Pinpoint the cell where the given text exists, returning its [X, Y] midpoint coordinate. 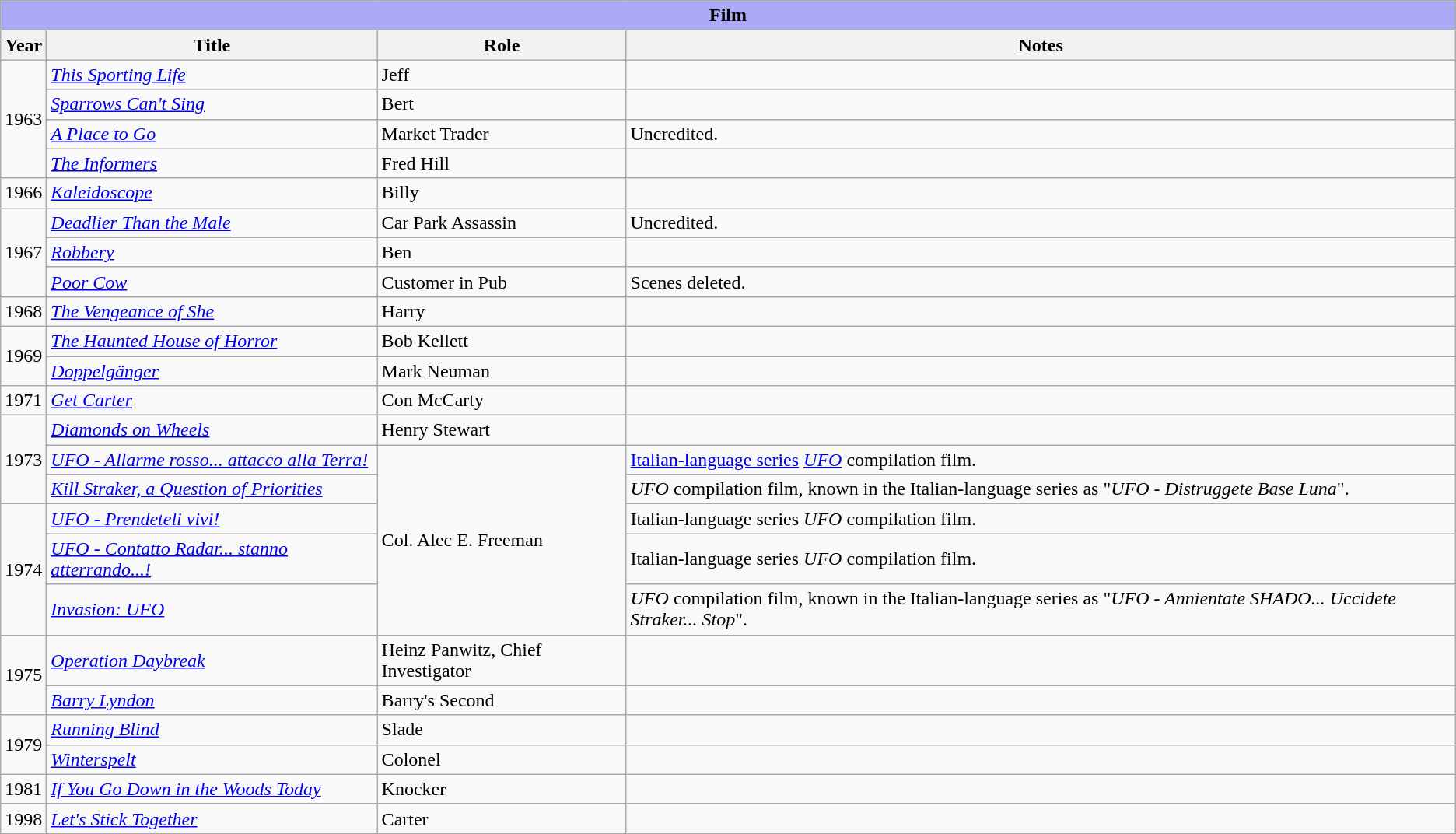
Market Trader [502, 134]
Jeff [502, 75]
1971 [23, 401]
This Sporting Life [212, 75]
Billy [502, 193]
UFO compilation film, known in the Italian-language series as "UFO - Distruggete Base Luna". [1041, 489]
Poor Cow [212, 282]
Heinz Panwitz, Chief Investigator [502, 660]
1979 [23, 745]
Henry Stewart [502, 430]
The Vengeance of She [212, 311]
Barry Lyndon [212, 700]
Scenes deleted. [1041, 282]
Invasion: UFO [212, 610]
Car Park Assassin [502, 223]
Kill Straker, a Question of Priorities [212, 489]
Bert [502, 104]
The Informers [212, 163]
Con McCarty [502, 401]
Title [212, 45]
Barry's Second [502, 700]
Deadlier Than the Male [212, 223]
Get Carter [212, 401]
Harry [502, 311]
Mark Neuman [502, 371]
1998 [23, 818]
Notes [1041, 45]
1963 [23, 119]
Sparrows Can't Sing [212, 104]
The Haunted House of Horror [212, 341]
Running Blind [212, 730]
1981 [23, 789]
UFO compilation film, known in the Italian-language series as "UFO - Annientate SHADO... Uccidete Straker... Stop". [1041, 610]
Kaleidoscope [212, 193]
Year [23, 45]
1975 [23, 675]
Let's Stick Together [212, 818]
Col. Alec E. Freeman [502, 540]
Diamonds on Wheels [212, 430]
1968 [23, 311]
Film [728, 16]
Customer in Pub [502, 282]
Role [502, 45]
Operation Daybreak [212, 660]
Knocker [502, 789]
Fred Hill [502, 163]
UFO - Prendeteli vivi! [212, 519]
1973 [23, 460]
Colonel [502, 759]
If You Go Down in the Woods Today [212, 789]
Carter [502, 818]
Doppelgänger [212, 371]
1974 [23, 569]
Winterspelt [212, 759]
1967 [23, 252]
Ben [502, 252]
1966 [23, 193]
UFO - Contatto Radar... stanno atterrando...! [212, 559]
UFO - Allarme rosso... attacco alla Terra! [212, 460]
A Place to Go [212, 134]
Bob Kellett [502, 341]
1969 [23, 356]
Robbery [212, 252]
Slade [502, 730]
